Determine the (X, Y) coordinate at the center of the cell enclosing the given text.  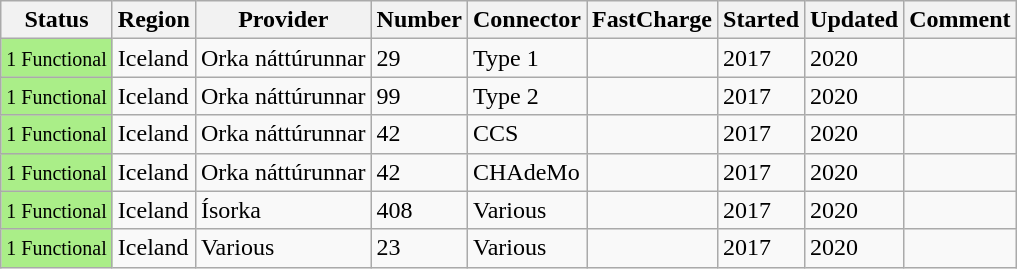
Type 2 (526, 96)
23 (419, 248)
FastCharge (652, 20)
Provider (283, 20)
Updated (854, 20)
CHAdeMo (526, 172)
Comment (960, 20)
Started (762, 20)
Ísorka (283, 210)
408 (419, 210)
Status (57, 20)
Type 1 (526, 58)
Connector (526, 20)
CCS (526, 134)
Region (154, 20)
29 (419, 58)
99 (419, 96)
Number (419, 20)
